Identify which cell holds the provided text, then report its (x, y) central coordinate. 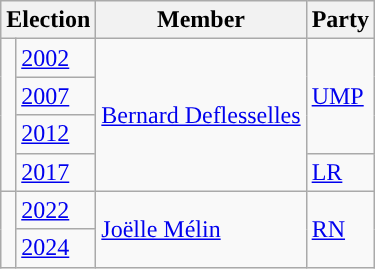
Bernard Deflesselles (201, 115)
LR (340, 172)
RN (340, 229)
2024 (56, 248)
Joëlle Mélin (201, 229)
Election (48, 20)
2002 (56, 58)
Member (201, 20)
2022 (56, 210)
2007 (56, 96)
2012 (56, 134)
UMP (340, 96)
Party (340, 20)
2017 (56, 172)
